Pinpoint the cell where the given text exists, returning its (x, y) midpoint coordinate. 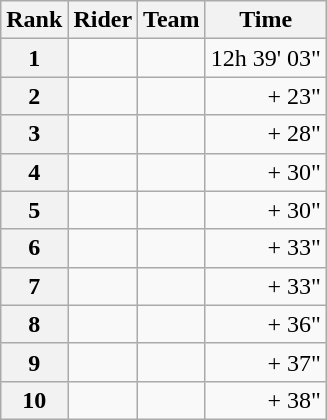
12h 39' 03" (266, 58)
4 (34, 172)
Time (266, 20)
+ 23" (266, 96)
10 (34, 400)
7 (34, 286)
9 (34, 362)
6 (34, 248)
Team (172, 20)
2 (34, 96)
+ 28" (266, 134)
+ 37" (266, 362)
Rider (103, 20)
8 (34, 324)
Rank (34, 20)
1 (34, 58)
3 (34, 134)
+ 36" (266, 324)
5 (34, 210)
+ 38" (266, 400)
